Detect which cell encompasses the target text, then output its [x, y] center coordinate. 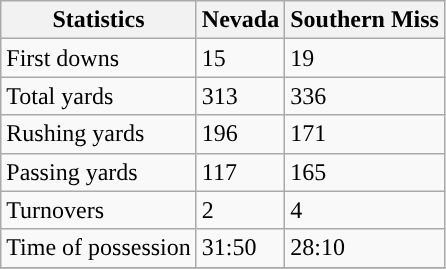
Rushing yards [99, 134]
117 [240, 172]
Statistics [99, 20]
28:10 [365, 248]
Southern Miss [365, 20]
Time of possession [99, 248]
171 [365, 134]
196 [240, 134]
336 [365, 96]
15 [240, 58]
Passing yards [99, 172]
313 [240, 96]
2 [240, 210]
4 [365, 210]
First downs [99, 58]
Total yards [99, 96]
19 [365, 58]
31:50 [240, 248]
Turnovers [99, 210]
Nevada [240, 20]
165 [365, 172]
